Return [x, y] of the center of cell containing provided text 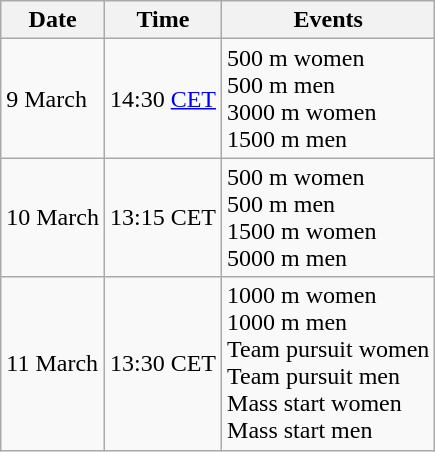
13:30 CET [162, 364]
Date [53, 20]
500 m women500 m men3000 m women1500 m men [328, 98]
13:15 CET [162, 218]
Events [328, 20]
500 m women500 m men1500 m women5000 m men [328, 218]
10 March [53, 218]
14:30 CET [162, 98]
Time [162, 20]
1000 m women1000 m menTeam pursuit womenTeam pursuit menMass start womenMass start men [328, 364]
9 March [53, 98]
11 March [53, 364]
